Scan for the cell matching the given text and deliver its (X, Y) coordinate at center. 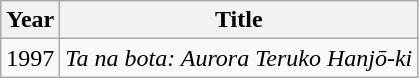
Ta na bota: Aurora Teruko Hanjō-ki (239, 58)
1997 (30, 58)
Title (239, 20)
Year (30, 20)
